Extract the (X, Y) coordinate from the center of the cell holding the provided text.  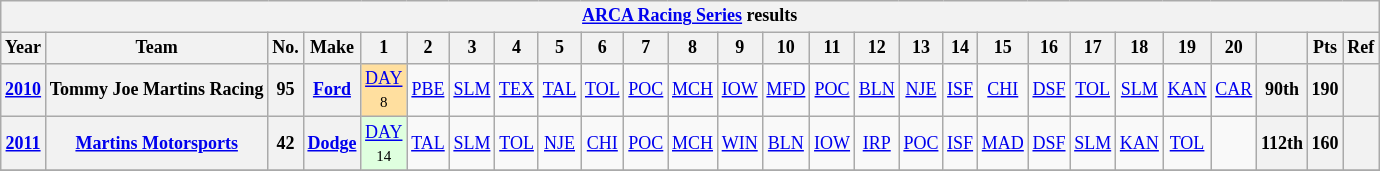
TEX (517, 90)
10 (786, 48)
ARCA Racing Series results (690, 16)
Ref (1361, 48)
No. (286, 48)
Dodge (332, 144)
2 (428, 48)
Make (332, 48)
Ford (332, 90)
MFD (786, 90)
3 (472, 48)
9 (740, 48)
PBE (428, 90)
Tommy Joe Martins Racing (156, 90)
90th (1282, 90)
11 (832, 48)
18 (1140, 48)
5 (559, 48)
Martins Motorsports (156, 144)
CAR (1234, 90)
17 (1093, 48)
DAY14 (384, 144)
Year (24, 48)
8 (693, 48)
95 (286, 90)
MAD (1002, 144)
42 (286, 144)
19 (1187, 48)
20 (1234, 48)
16 (1049, 48)
1 (384, 48)
Pts (1325, 48)
IRP (876, 144)
6 (602, 48)
15 (1002, 48)
WIN (740, 144)
190 (1325, 90)
DAY8 (384, 90)
160 (1325, 144)
7 (646, 48)
12 (876, 48)
112th (1282, 144)
14 (960, 48)
Team (156, 48)
13 (921, 48)
2011 (24, 144)
2010 (24, 90)
4 (517, 48)
